Determine the [x, y] coordinate at the center of the cell enclosing the given text.  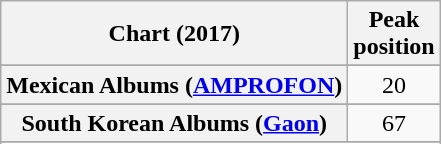
20 [394, 85]
Mexican Albums (AMPROFON) [174, 85]
Chart (2017) [174, 34]
South Korean Albums (Gaon) [174, 123]
67 [394, 123]
Peak position [394, 34]
